Determine the [X, Y] coordinate at the center of the cell enclosing the given text.  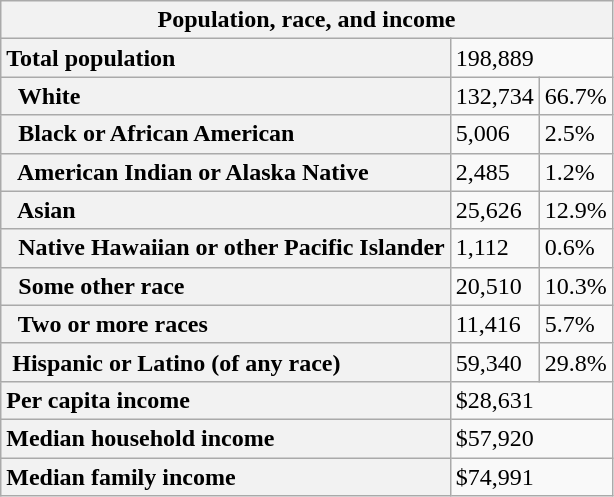
2,485 [494, 172]
Black or African American [226, 134]
Median family income [226, 477]
White [226, 96]
Two or more races [226, 324]
5,006 [494, 134]
Some other race [226, 286]
Hispanic or Latino (of any race) [226, 362]
59,340 [494, 362]
66.7% [576, 96]
20,510 [494, 286]
Total population [226, 58]
25,626 [494, 210]
Asian [226, 210]
1.2% [576, 172]
29.8% [576, 362]
12.9% [576, 210]
1,112 [494, 248]
10.3% [576, 286]
$57,920 [531, 438]
0.6% [576, 248]
$28,631 [531, 400]
Median household income [226, 438]
132,734 [494, 96]
Population, race, and income [307, 20]
American Indian or Alaska Native [226, 172]
Native Hawaiian or other Pacific Islander [226, 248]
2.5% [576, 134]
198,889 [531, 58]
$74,991 [531, 477]
11,416 [494, 324]
5.7% [576, 324]
Per capita income [226, 400]
